Extract the [X, Y] coordinate from the center of the cell holding the provided text.  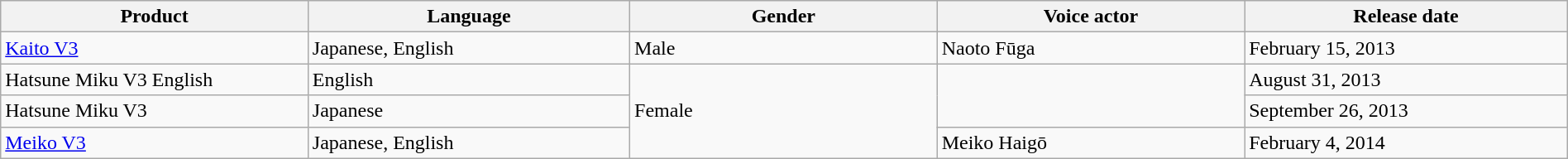
English [468, 79]
Hatsune Miku V3 English [155, 79]
Release date [1406, 17]
February 4, 2014 [1406, 142]
Voice actor [1091, 17]
Meiko V3 [155, 142]
September 26, 2013 [1406, 111]
Meiko Haigō [1091, 142]
February 15, 2013 [1406, 48]
Male [784, 48]
Naoto Fūga [1091, 48]
August 31, 2013 [1406, 79]
Hatsune Miku V3 [155, 111]
Product [155, 17]
Gender [784, 17]
Female [784, 111]
Language [468, 17]
Japanese [468, 111]
Kaito V3 [155, 48]
